Return [x, y] of the center of cell containing provided text 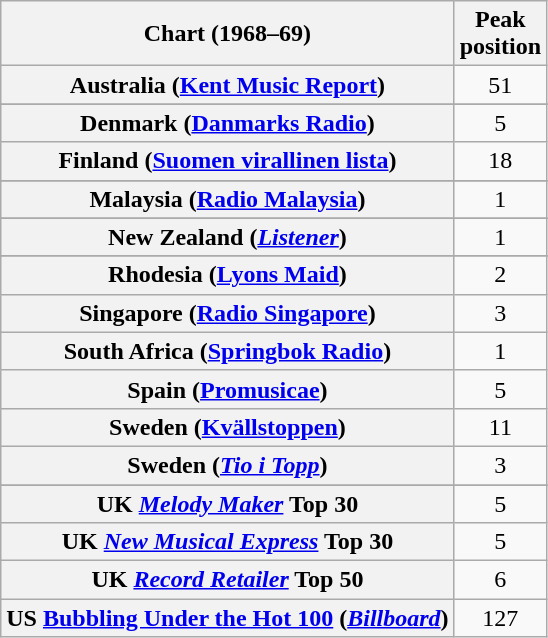
18 [500, 161]
Denmark (Danmarks Radio) [228, 123]
New Zealand (Listener) [228, 237]
Singapore (Radio Singapore) [228, 313]
Peakposition [500, 34]
51 [500, 85]
South Africa (Springbok Radio) [228, 351]
Malaysia (Radio Malaysia) [228, 199]
11 [500, 427]
Sweden (Kvällstoppen) [228, 427]
6 [500, 580]
Sweden (Tio i Topp) [228, 465]
US Bubbling Under the Hot 100 (Billboard) [228, 618]
UK Melody Maker Top 30 [228, 503]
UK Record Retailer Top 50 [228, 580]
Finland (Suomen virallinen lista) [228, 161]
Australia (Kent Music Report) [228, 85]
127 [500, 618]
Rhodesia (Lyons Maid) [228, 275]
Chart (1968–69) [228, 34]
UK New Musical Express Top 30 [228, 542]
2 [500, 275]
Spain (Promusicae) [228, 389]
